Search for the cell housing the specified text and yield its (X, Y) center coordinate. 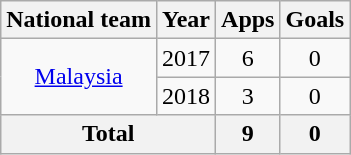
Malaysia (79, 77)
Year (186, 20)
2018 (186, 96)
Total (108, 134)
2017 (186, 58)
3 (248, 96)
Goals (315, 20)
Apps (248, 20)
6 (248, 58)
National team (79, 20)
9 (248, 134)
